Scan for the cell matching the given text and deliver its [x, y] coordinate at center. 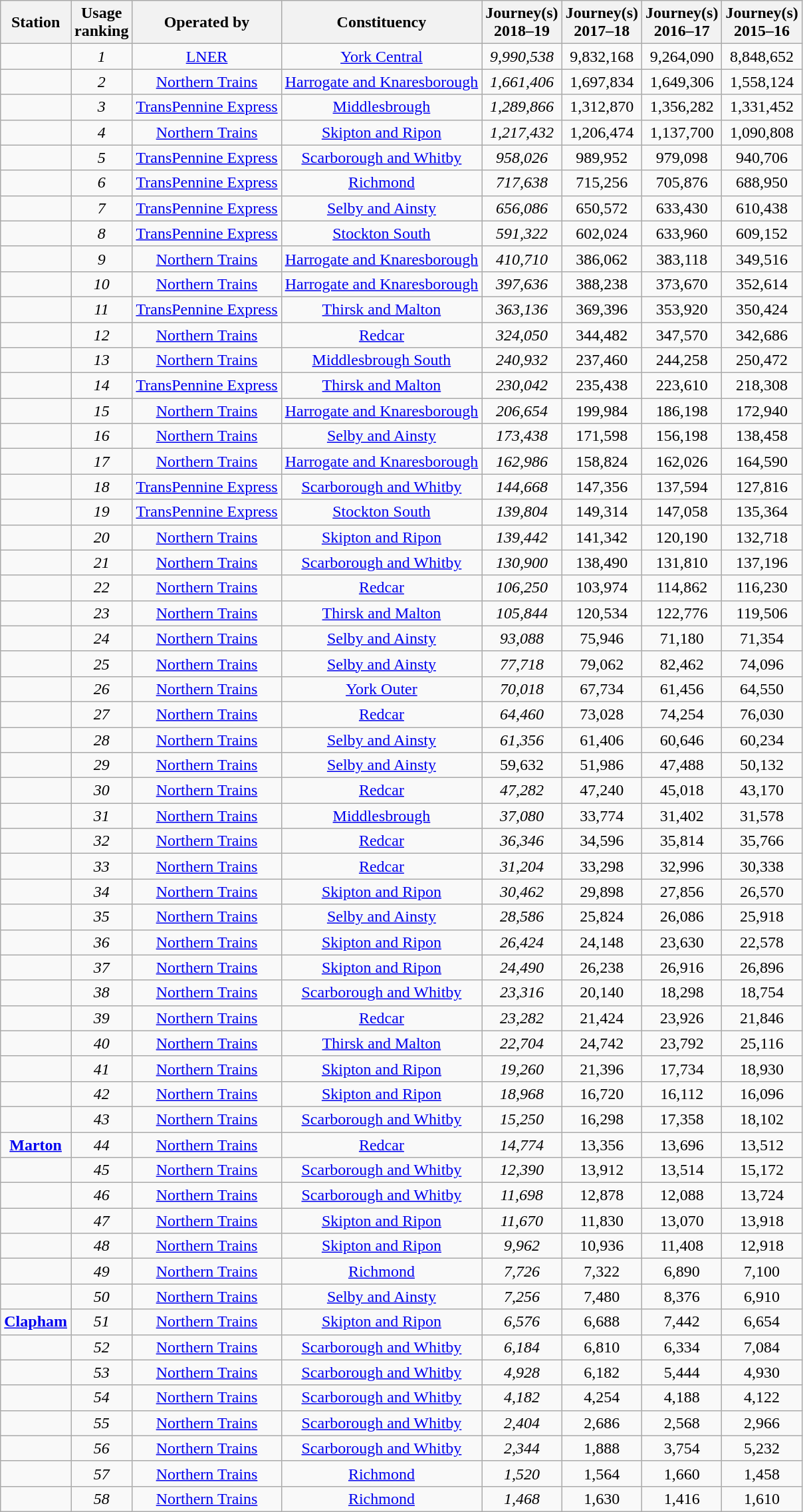
1,520 [522, 1473]
5 [101, 158]
58 [101, 1499]
186,198 [682, 411]
82,462 [682, 664]
35,766 [762, 841]
1 [101, 57]
7,480 [602, 1297]
21,424 [602, 1018]
139,804 [522, 512]
610,438 [762, 208]
141,342 [602, 537]
15 [101, 411]
7 [101, 208]
7,442 [682, 1322]
172,940 [762, 411]
38 [101, 993]
8 [101, 233]
25,824 [602, 917]
149,314 [602, 512]
114,862 [682, 588]
103,974 [602, 588]
34,596 [602, 841]
144,668 [522, 487]
940,706 [762, 158]
11,830 [602, 1221]
1,137,700 [682, 132]
122,776 [682, 613]
47 [101, 1221]
135,364 [762, 512]
139,442 [522, 537]
17 [101, 461]
9,962 [522, 1246]
13,724 [762, 1196]
138,458 [762, 436]
LNER [207, 57]
137,196 [762, 563]
171,598 [602, 436]
28 [101, 740]
244,258 [682, 360]
13,512 [762, 1144]
1,090,808 [762, 132]
Journey(s)2017–18 [602, 23]
6,654 [762, 1322]
130,900 [522, 563]
37 [101, 967]
4,188 [682, 1398]
1,610 [762, 1499]
13,356 [602, 1144]
59,632 [522, 765]
18,754 [762, 993]
1,356,282 [682, 107]
223,610 [682, 386]
30,338 [762, 866]
2,404 [522, 1423]
27,856 [682, 892]
199,984 [602, 411]
650,572 [602, 208]
106,250 [522, 588]
20 [101, 537]
237,460 [602, 360]
6,576 [522, 1322]
67,734 [602, 689]
1,206,474 [602, 132]
4,928 [522, 1372]
11,408 [682, 1246]
21 [101, 563]
353,920 [682, 309]
51 [101, 1322]
18,102 [762, 1119]
2,568 [682, 1423]
71,354 [762, 638]
13,918 [762, 1221]
344,482 [602, 334]
18,930 [762, 1069]
26,896 [762, 967]
705,876 [682, 183]
76,030 [762, 714]
35,814 [682, 841]
16 [101, 436]
10 [101, 284]
1,660 [682, 1473]
33 [101, 866]
173,438 [522, 436]
363,136 [522, 309]
2,344 [522, 1448]
688,950 [762, 183]
132,718 [762, 537]
29,898 [602, 892]
70,018 [522, 689]
31,578 [762, 816]
158,824 [602, 461]
48 [101, 1246]
147,058 [682, 512]
7,322 [602, 1271]
23,926 [682, 1018]
Marton [36, 1144]
14,774 [522, 1144]
43 [101, 1119]
1,312,870 [602, 107]
53 [101, 1372]
7,726 [522, 1271]
31 [101, 816]
1,331,452 [762, 107]
21,846 [762, 1018]
61,406 [602, 740]
26 [101, 689]
Operated by [207, 23]
2 [101, 82]
18,298 [682, 993]
26,238 [602, 967]
39 [101, 1018]
13,514 [682, 1170]
Usageranking [101, 23]
156,198 [682, 436]
24,742 [602, 1043]
30 [101, 791]
20,140 [602, 993]
24,490 [522, 967]
235,438 [602, 386]
250,472 [762, 360]
61,356 [522, 740]
Journey(s)2015–16 [762, 23]
1,661,406 [522, 82]
4,122 [762, 1398]
Middlesbrough South [382, 360]
6,182 [602, 1372]
17,734 [682, 1069]
24 [101, 638]
15,250 [522, 1119]
9,990,538 [522, 57]
4,182 [522, 1398]
22,704 [522, 1043]
41 [101, 1069]
386,062 [602, 259]
23,792 [682, 1043]
27 [101, 714]
28,586 [522, 917]
36,346 [522, 841]
York Central [382, 57]
42 [101, 1094]
29 [101, 765]
1,630 [602, 1499]
32 [101, 841]
591,322 [522, 233]
206,654 [522, 411]
3,754 [682, 1448]
23,282 [522, 1018]
1,416 [682, 1499]
26,424 [522, 942]
33,298 [602, 866]
34 [101, 892]
47,240 [602, 791]
43,170 [762, 791]
410,710 [522, 259]
12,918 [762, 1246]
602,024 [602, 233]
50,132 [762, 765]
717,638 [522, 183]
116,230 [762, 588]
13,696 [682, 1144]
3 [101, 107]
25,918 [762, 917]
14 [101, 386]
13,070 [682, 1221]
383,118 [682, 259]
49 [101, 1271]
347,570 [682, 334]
5,444 [682, 1372]
120,534 [602, 613]
9,832,168 [602, 57]
16,298 [602, 1119]
Journey(s)2016–17 [682, 23]
9,264,090 [682, 57]
61,456 [682, 689]
55 [101, 1423]
York Outer [382, 689]
75,946 [602, 638]
21,396 [602, 1069]
352,614 [762, 284]
162,986 [522, 461]
60,234 [762, 740]
6,810 [602, 1347]
1,217,432 [522, 132]
1,558,124 [762, 82]
8,848,652 [762, 57]
9 [101, 259]
6 [101, 183]
388,238 [602, 284]
17,358 [682, 1119]
18 [101, 487]
23,630 [682, 942]
13,912 [602, 1170]
6,910 [762, 1297]
23,316 [522, 993]
373,670 [682, 284]
240,932 [522, 360]
7,084 [762, 1347]
1,697,834 [602, 82]
Journey(s)2018–19 [522, 23]
16,112 [682, 1094]
25,116 [762, 1043]
11,698 [522, 1196]
6,688 [602, 1322]
45 [101, 1170]
93,088 [522, 638]
16,720 [602, 1094]
958,026 [522, 158]
12,878 [602, 1196]
369,396 [602, 309]
4 [101, 132]
51,986 [602, 765]
1,468 [522, 1499]
23 [101, 613]
6,890 [682, 1271]
11 [101, 309]
11,670 [522, 1221]
44 [101, 1144]
350,424 [762, 309]
12,088 [682, 1196]
8,376 [682, 1297]
25 [101, 664]
105,844 [522, 613]
2,966 [762, 1423]
57 [101, 1473]
162,026 [682, 461]
64,460 [522, 714]
7,256 [522, 1297]
656,086 [522, 208]
609,152 [762, 233]
30,462 [522, 892]
37,080 [522, 816]
64,550 [762, 689]
77,718 [522, 664]
127,816 [762, 487]
12,390 [522, 1170]
22,578 [762, 942]
4,930 [762, 1372]
4,254 [602, 1398]
26,916 [682, 967]
119,506 [762, 613]
6,334 [682, 1347]
56 [101, 1448]
32,996 [682, 866]
137,594 [682, 487]
47,282 [522, 791]
40 [101, 1043]
2,686 [602, 1423]
31,402 [682, 816]
31,204 [522, 866]
1,458 [762, 1473]
12 [101, 334]
33,774 [602, 816]
979,098 [682, 158]
715,256 [602, 183]
6,184 [522, 1347]
46 [101, 1196]
Station [36, 23]
47,488 [682, 765]
1,888 [602, 1448]
633,430 [682, 208]
131,810 [682, 563]
397,636 [522, 284]
15,172 [762, 1170]
36 [101, 942]
10,936 [602, 1246]
52 [101, 1347]
74,254 [682, 714]
Clapham [36, 1322]
120,190 [682, 537]
50 [101, 1297]
218,308 [762, 386]
79,062 [602, 664]
349,516 [762, 259]
54 [101, 1398]
164,590 [762, 461]
73,028 [602, 714]
1,649,306 [682, 82]
35 [101, 917]
5,232 [762, 1448]
989,952 [602, 158]
1,289,866 [522, 107]
19,260 [522, 1069]
Constituency [382, 23]
1,564 [602, 1473]
324,050 [522, 334]
16,096 [762, 1094]
24,148 [602, 942]
18,968 [522, 1094]
74,096 [762, 664]
71,180 [682, 638]
138,490 [602, 563]
60,646 [682, 740]
22 [101, 588]
19 [101, 512]
342,686 [762, 334]
230,042 [522, 386]
13 [101, 360]
147,356 [602, 487]
7,100 [762, 1271]
45,018 [682, 791]
26,086 [682, 917]
26,570 [762, 892]
633,960 [682, 233]
